Output the [X, Y] coordinate of the center of the cell containing the given text.  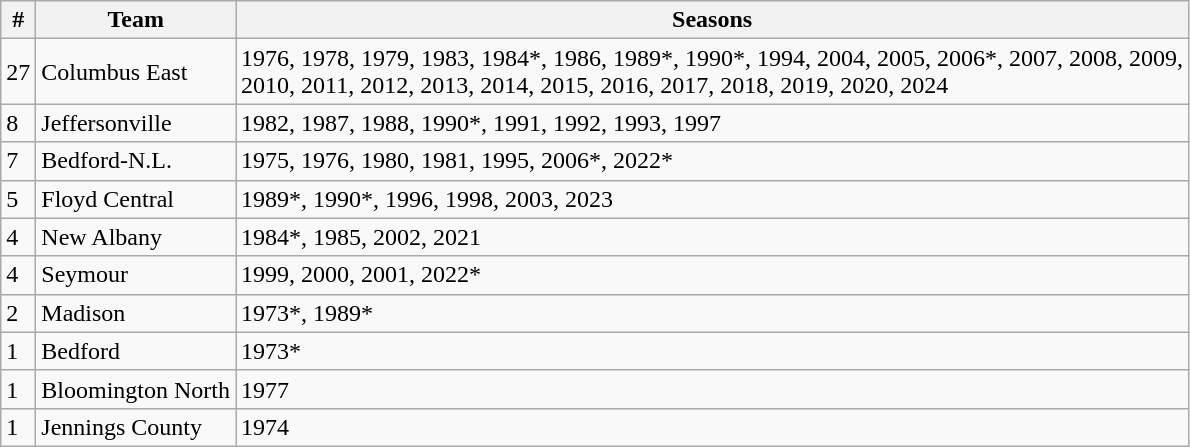
New Albany [136, 237]
1975, 1976, 1980, 1981, 1995, 2006*, 2022* [712, 161]
Bloomington North [136, 389]
1974 [712, 427]
Team [136, 20]
1984*, 1985, 2002, 2021 [712, 237]
2 [18, 313]
1982, 1987, 1988, 1990*, 1991, 1992, 1993, 1997 [712, 123]
Jennings County [136, 427]
Bedford-N.L. [136, 161]
1999, 2000, 2001, 2022* [712, 275]
Seymour [136, 275]
1973* [712, 351]
# [18, 20]
1977 [712, 389]
1973*, 1989* [712, 313]
Madison [136, 313]
Seasons [712, 20]
1989*, 1990*, 1996, 1998, 2003, 2023 [712, 199]
7 [18, 161]
27 [18, 72]
Bedford [136, 351]
Columbus East [136, 72]
5 [18, 199]
Jeffersonville [136, 123]
8 [18, 123]
Floyd Central [136, 199]
